Provide the (x, y) coordinate of the cell's center where the given text is located.  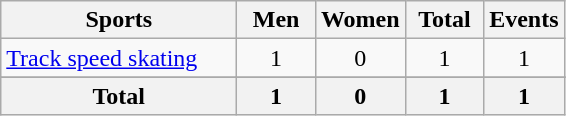
Women (360, 20)
Events (524, 20)
Sports (119, 20)
Men (276, 20)
Track speed skating (119, 58)
